Capture the cell that displays the provided text and extract its [X, Y] central coordinate. 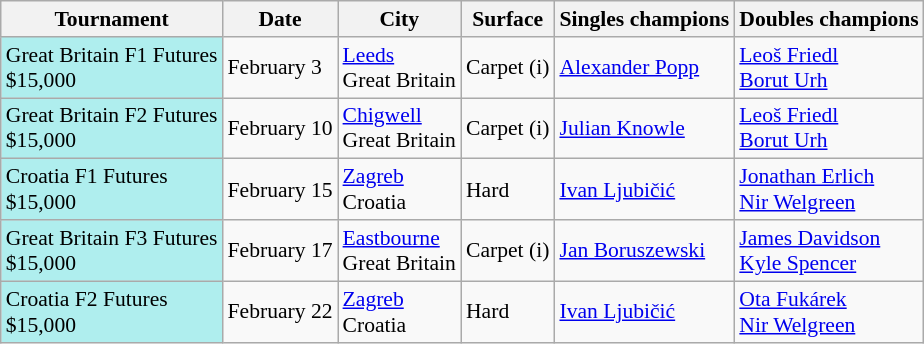
Croatia F2 Futures$15,000 [112, 312]
Jonathan Erlich Nir Welgreen [828, 190]
Great Britain F1 Futures$15,000 [112, 68]
February 15 [280, 190]
Julian Knowle [644, 128]
February 10 [280, 128]
February 17 [280, 250]
Croatia F1 Futures$15,000 [112, 190]
February 22 [280, 312]
Great Britain F3 Futures$15,000 [112, 250]
EastbourneGreat Britain [400, 250]
Surface [508, 19]
ChigwellGreat Britain [400, 128]
Date [280, 19]
Great Britain F2 Futures$15,000 [112, 128]
Tournament [112, 19]
City [400, 19]
LeedsGreat Britain [400, 68]
James Davidson Kyle Spencer [828, 250]
Doubles champions [828, 19]
Ota Fukárek Nir Welgreen [828, 312]
February 3 [280, 68]
Singles champions [644, 19]
Jan Boruszewski [644, 250]
Alexander Popp [644, 68]
